Scan for the cell matching the given text and deliver its [X, Y] coordinate at center. 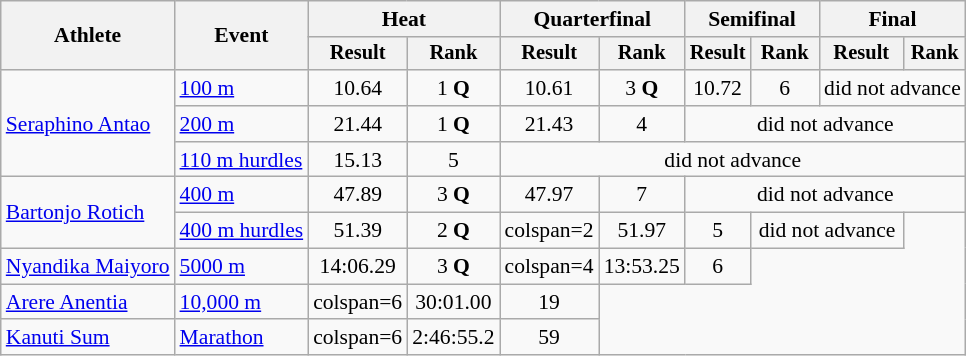
colspan=4 [550, 267]
Heat [404, 19]
Athlete [88, 36]
30:01.00 [453, 302]
59 [550, 338]
Arere Anentia [88, 302]
51.39 [358, 231]
200 m [242, 124]
4 [642, 124]
100 m [242, 88]
110 m hurdles [242, 160]
47.89 [358, 195]
13:53.25 [642, 267]
10.64 [358, 88]
10.61 [550, 88]
10,000 m [242, 302]
400 m [242, 195]
21.43 [550, 124]
Semifinal [752, 19]
5000 m [242, 267]
10.72 [718, 88]
2:46:55.2 [453, 338]
14:06.29 [358, 267]
15.13 [358, 160]
Marathon [242, 338]
400 m hurdles [242, 231]
47.97 [550, 195]
colspan=2 [550, 231]
Nyandika Maiyoro [88, 267]
19 [550, 302]
Quarterfinal [592, 19]
2 Q [453, 231]
Final [892, 19]
Seraphino Antao [88, 124]
51.97 [642, 231]
Event [242, 36]
21.44 [358, 124]
Kanuti Sum [88, 338]
7 [642, 195]
Bartonjo Rotich [88, 212]
